Search for the cell housing the specified text and yield its (x, y) center coordinate. 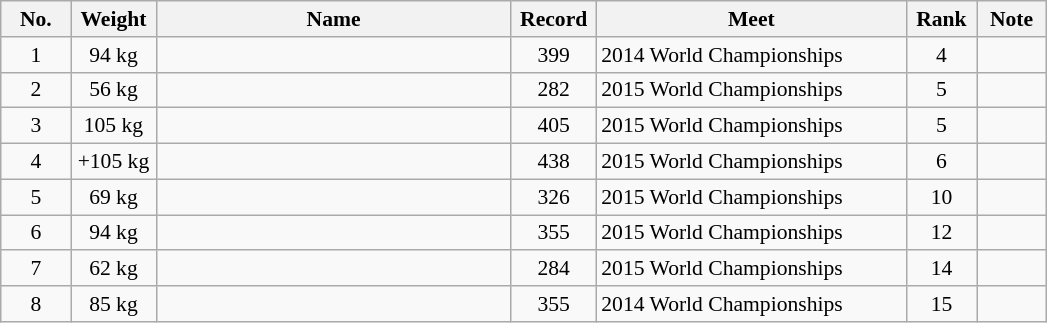
Note (1011, 19)
282 (554, 90)
399 (554, 55)
12 (941, 233)
15 (941, 304)
284 (554, 269)
Meet (751, 19)
69 kg (114, 197)
Record (554, 19)
405 (554, 126)
7 (36, 269)
8 (36, 304)
10 (941, 197)
62 kg (114, 269)
Rank (941, 19)
56 kg (114, 90)
105 kg (114, 126)
2 (36, 90)
No. (36, 19)
+105 kg (114, 162)
1 (36, 55)
438 (554, 162)
85 kg (114, 304)
14 (941, 269)
326 (554, 197)
Weight (114, 19)
Name (334, 19)
3 (36, 126)
